Return [x, y] of the center of cell containing provided text 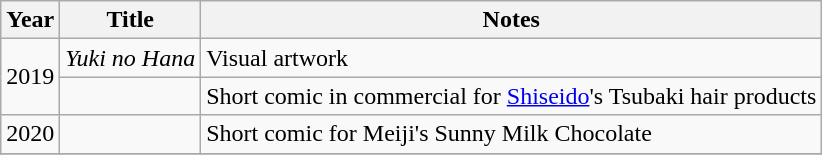
Year [30, 20]
2019 [30, 77]
Notes [512, 20]
Short comic for Meiji's Sunny Milk Chocolate [512, 134]
2020 [30, 134]
Yuki no Hana [130, 58]
Title [130, 20]
Short comic in commercial for Shiseido's Tsubaki hair products [512, 96]
Visual artwork [512, 58]
